Identify which cell holds the provided text, then report its [x, y] central coordinate. 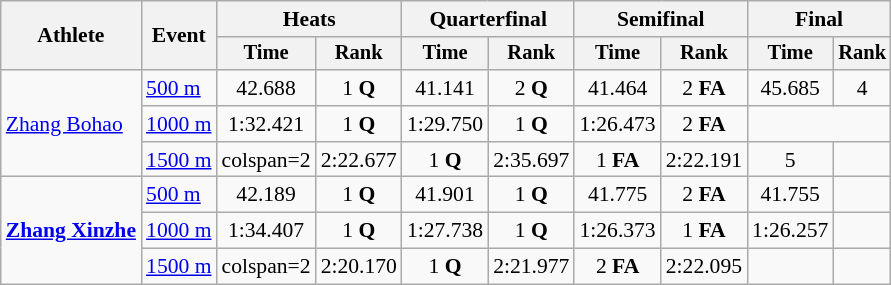
42.688 [266, 88]
1:26.473 [617, 124]
1:27.738 [445, 231]
2:20.170 [359, 267]
1:29.750 [445, 124]
Event [178, 36]
2:21.977 [531, 267]
41.901 [445, 195]
41.775 [617, 195]
Semifinal [660, 19]
41.464 [617, 88]
41.141 [445, 88]
45.685 [790, 88]
5 [790, 160]
Quarterfinal [488, 19]
1:32.421 [266, 124]
2:22.191 [704, 160]
42.189 [266, 195]
2 Q [531, 88]
Zhang Bohao [71, 124]
Athlete [71, 36]
2:22.677 [359, 160]
2:35.697 [531, 160]
Heats [310, 19]
1:34.407 [266, 231]
41.755 [790, 195]
4 [862, 88]
1:26.257 [790, 231]
2:22.095 [704, 267]
1:26.373 [617, 231]
Zhang Xinzhe [71, 230]
Final [819, 19]
